Identify which cell holds the provided text, then report its [X, Y] central coordinate. 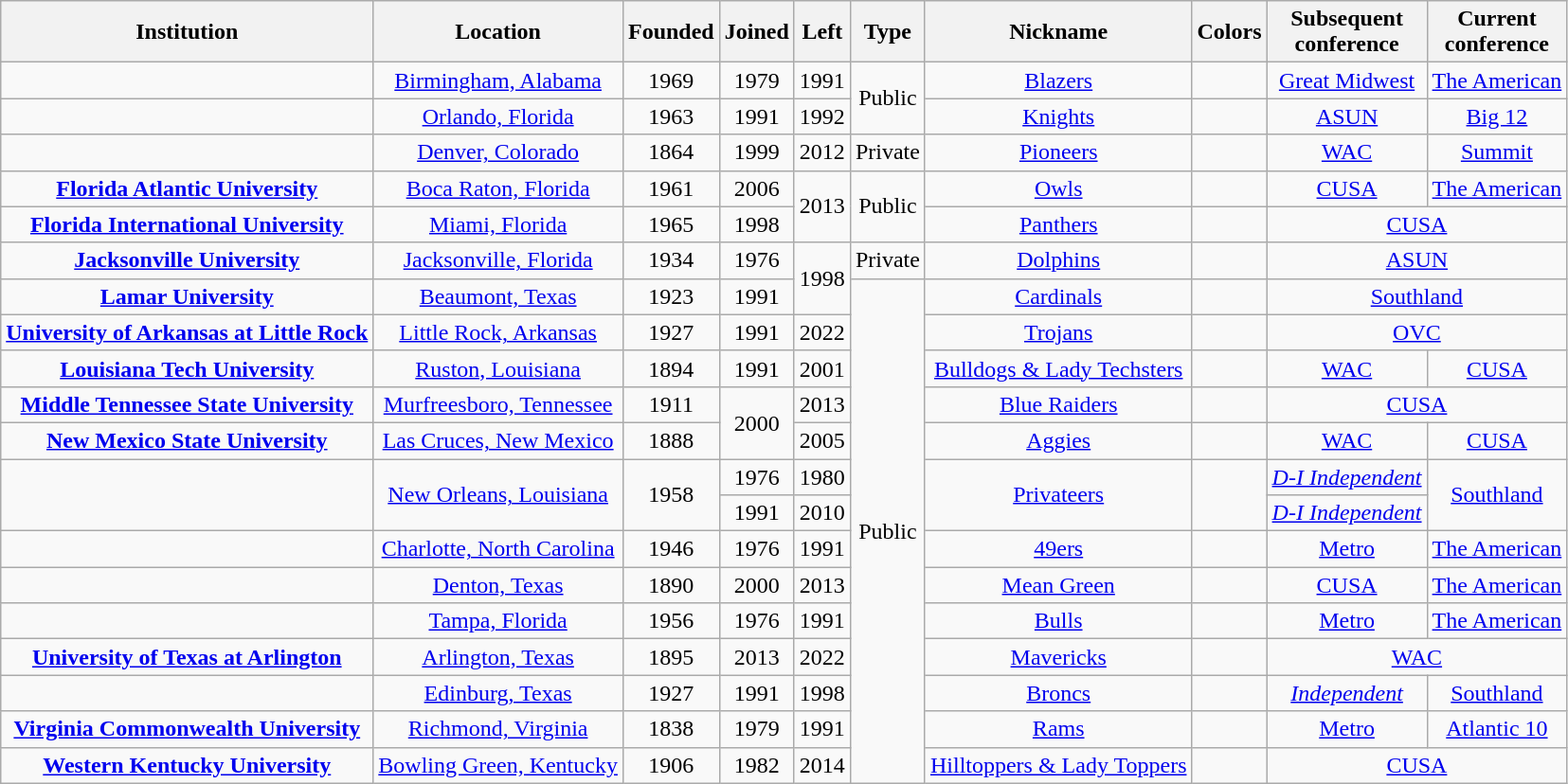
Hilltoppers & Lady Toppers [1058, 765]
Colors [1230, 32]
2001 [822, 368]
1864 [671, 152]
Subsequentconference [1347, 32]
Nickname [1058, 32]
Jacksonville University [188, 260]
Orlando, Florida [498, 116]
1888 [671, 440]
Aggies [1058, 440]
Virginia Commonwealth University [188, 729]
Owls [1058, 188]
1911 [671, 404]
Big 12 [1497, 116]
University of Arkansas at Little Rock [188, 332]
1838 [671, 729]
New Orleans, Louisiana [498, 494]
Tampa, Florida [498, 621]
Bowling Green, Kentucky [498, 765]
Denton, Texas [498, 585]
1923 [671, 296]
2012 [822, 152]
Blazers [1058, 80]
Mean Green [1058, 585]
1963 [671, 116]
Murfreesboro, Tennessee [498, 404]
1906 [671, 765]
Location [498, 32]
Institution [188, 32]
1946 [671, 549]
Broncs [1058, 693]
Independent [1347, 693]
Middle Tennessee State University [188, 404]
Florida International University [188, 224]
Miami, Florida [498, 224]
Currentconference [1497, 32]
Trojans [1058, 332]
Jacksonville, Florida [498, 260]
1992 [822, 116]
Little Rock, Arkansas [498, 332]
2005 [822, 440]
Joined [756, 32]
Charlotte, North Carolina [498, 549]
1961 [671, 188]
Edinburg, Texas [498, 693]
Type [887, 32]
1969 [671, 80]
Left [822, 32]
Bulldogs & Lady Techsters [1058, 368]
Dolphins [1058, 260]
Richmond, Virginia [498, 729]
2010 [822, 513]
1982 [756, 765]
Las Cruces, New Mexico [498, 440]
Beaumont, Texas [498, 296]
Birmingham, Alabama [498, 80]
1980 [822, 476]
1894 [671, 368]
2006 [756, 188]
Founded [671, 32]
Louisiana Tech University [188, 368]
Mavericks [1058, 657]
49ers [1058, 549]
Pioneers [1058, 152]
Western Kentucky University [188, 765]
Panthers [1058, 224]
2014 [822, 765]
Florida Atlantic University [188, 188]
Bulls [1058, 621]
1958 [671, 494]
Cardinals [1058, 296]
1999 [756, 152]
Arlington, Texas [498, 657]
Blue Raiders [1058, 404]
OVC [1417, 332]
1956 [671, 621]
Denver, Colorado [498, 152]
1890 [671, 585]
Lamar University [188, 296]
Knights [1058, 116]
Atlantic 10 [1497, 729]
Summit [1497, 152]
Great Midwest [1347, 80]
1895 [671, 657]
Rams [1058, 729]
1965 [671, 224]
New Mexico State University [188, 440]
Boca Raton, Florida [498, 188]
1934 [671, 260]
University of Texas at Arlington [188, 657]
Ruston, Louisiana [498, 368]
Privateers [1058, 494]
